Output the [X, Y] coordinate of the center of the cell containing the given text.  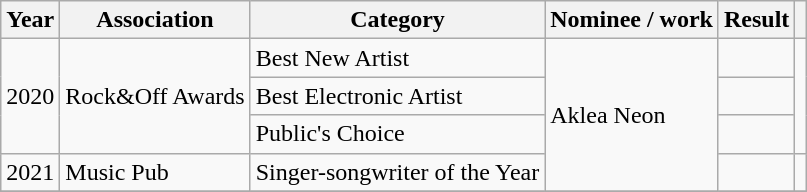
Singer-songwriter of the Year [398, 172]
Music Pub [155, 172]
Aklea Neon [632, 115]
Category [398, 20]
Best Electronic Artist [398, 96]
Association [155, 20]
Public's Choice [398, 134]
Rock&Off Awards [155, 96]
2021 [30, 172]
2020 [30, 96]
Result [756, 20]
Nominee / work [632, 20]
Year [30, 20]
Best New Artist [398, 58]
